Return the (X, Y) coordinate for the center point of the cell that contains the specified text.  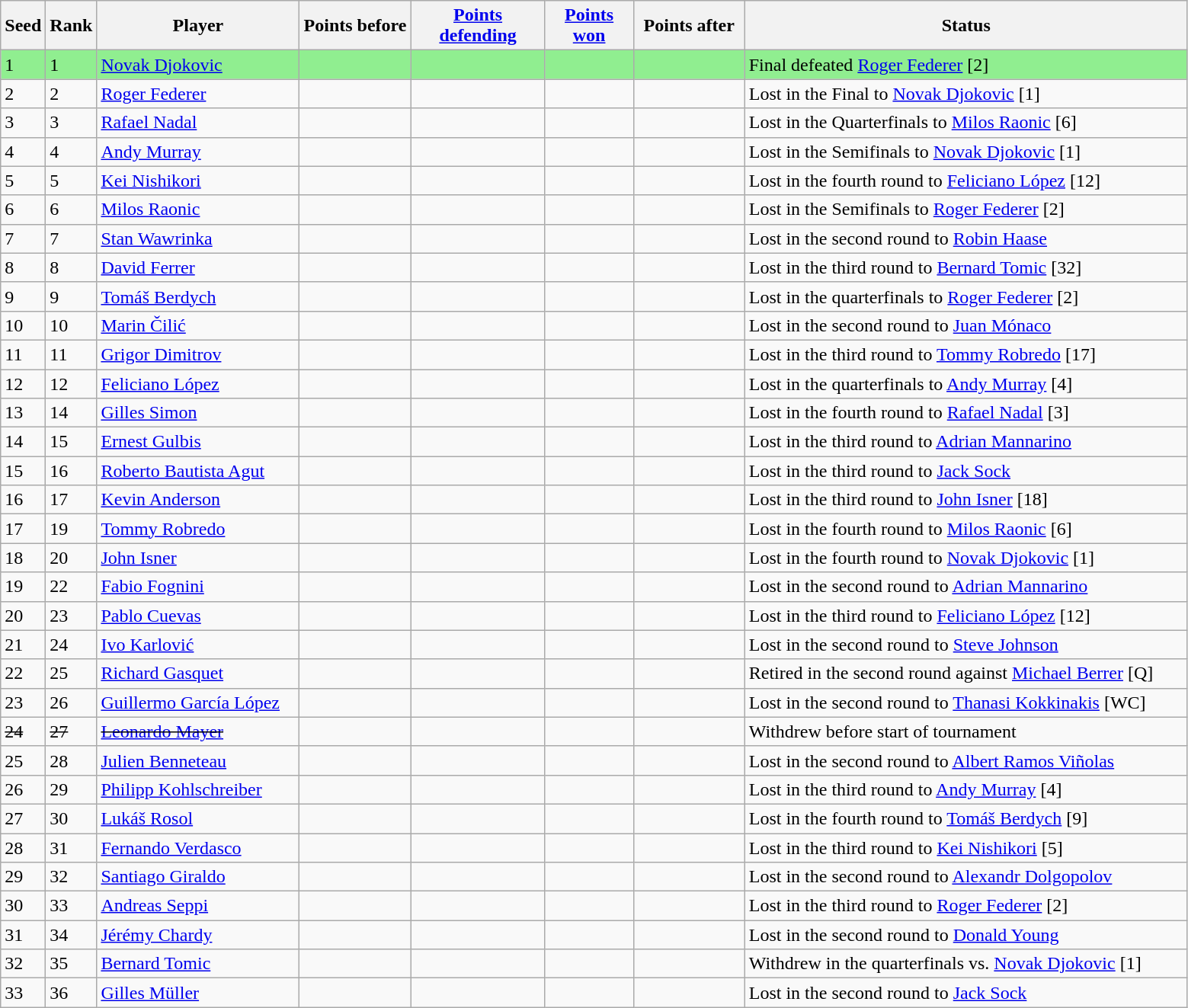
Final defeated Roger Federer [2] (966, 65)
Lost in the fourth round to Novak Djokovic [1] (966, 558)
Status (966, 26)
Gilles Simon (198, 413)
Points after (689, 26)
Lost in the third round to John Isner [18] (966, 500)
Kei Nishikori (198, 181)
Lost in the second round to Jack Sock (966, 993)
David Ferrer (198, 267)
Seed (23, 26)
Roberto Bautista Agut (198, 471)
Fernando Verdasco (198, 848)
34 (72, 935)
Milos Raonic (198, 210)
Roger Federer (198, 94)
Lost in the quarterfinals to Andy Murray [4] (966, 383)
Stan Wawrinka (198, 238)
Pablo Cuevas (198, 616)
Withdrew in the quarterfinals vs. Novak Djokovic [1] (966, 964)
Lost in the second round to Donald Young (966, 935)
Points won (589, 26)
Julien Benneteau (198, 760)
Player (198, 26)
Lost in the fourth round to Feliciano López [12] (966, 181)
Santiago Giraldo (198, 877)
Lost in the fourth round to Milos Raonic [6] (966, 529)
Novak Djokovic (198, 65)
Lost in the third round to Andy Murray [4] (966, 789)
Lost in the fourth round to Tomáš Berdych [9] (966, 818)
Points defending (478, 26)
Andy Murray (198, 152)
Feliciano López (198, 383)
Lost in the Quarterfinals to Milos Raonic [6] (966, 123)
Lost in the third round to Bernard Tomic [32] (966, 267)
Lost in the Semifinals to Novak Djokovic [1] (966, 152)
36 (72, 993)
Kevin Anderson (198, 500)
Lost in the second round to Thanasi Kokkinakis [WC] (966, 702)
Lost in the quarterfinals to Roger Federer [2] (966, 296)
18 (23, 558)
Lukáš Rosol (198, 818)
Guillermo García López (198, 702)
Lost in the third round to Kei Nishikori [5] (966, 848)
Rank (72, 26)
Lost in the third round to Roger Federer [2] (966, 906)
Lost in the fourth round to Rafael Nadal [3] (966, 413)
Lost in the second round to Steve Johnson (966, 645)
Fabio Fognini (198, 587)
Retired in the second round against Michael Berrer [Q] (966, 674)
Lost in the third round to Tommy Robredo [17] (966, 354)
Lost in the second round to Robin Haase (966, 238)
Marin Čilić (198, 325)
21 (23, 645)
Lost in the third round to Feliciano López [12] (966, 616)
35 (72, 964)
Gilles Müller (198, 993)
Lost in the Semifinals to Roger Federer [2] (966, 210)
Lost in the Final to Novak Djokovic [1] (966, 94)
Ernest Gulbis (198, 442)
Bernard Tomic (198, 964)
Grigor Dimitrov (198, 354)
Lost in the second round to Alexandr Dolgopolov (966, 877)
Tomáš Berdych (198, 296)
Withdrew before start of tournament (966, 731)
Lost in the second round to Juan Mónaco (966, 325)
Leonardo Mayer (198, 731)
Lost in the third round to Adrian Mannarino (966, 442)
Tommy Robredo (198, 529)
Jérémy Chardy (198, 935)
John Isner (198, 558)
Lost in the second round to Adrian Mannarino (966, 587)
Richard Gasquet (198, 674)
Rafael Nadal (198, 123)
Lost in the third round to Jack Sock (966, 471)
Andreas Seppi (198, 906)
13 (23, 413)
Philipp Kohlschreiber (198, 789)
Points before (355, 26)
Lost in the second round to Albert Ramos Viñolas (966, 760)
Ivo Karlović (198, 645)
